Pinpoint the cell where the given text exists, returning its [X, Y] midpoint coordinate. 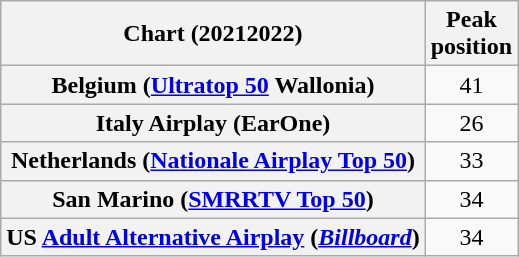
US Adult Alternative Airplay (Billboard) [213, 237]
26 [471, 123]
San Marino (SMRRTV Top 50) [213, 199]
33 [471, 161]
41 [471, 85]
Netherlands (Nationale Airplay Top 50) [213, 161]
Italy Airplay (EarOne) [213, 123]
Peakposition [471, 34]
Chart (20212022) [213, 34]
Belgium (Ultratop 50 Wallonia) [213, 85]
